Determine the [x, y] coordinate at the center of the cell enclosing the given text.  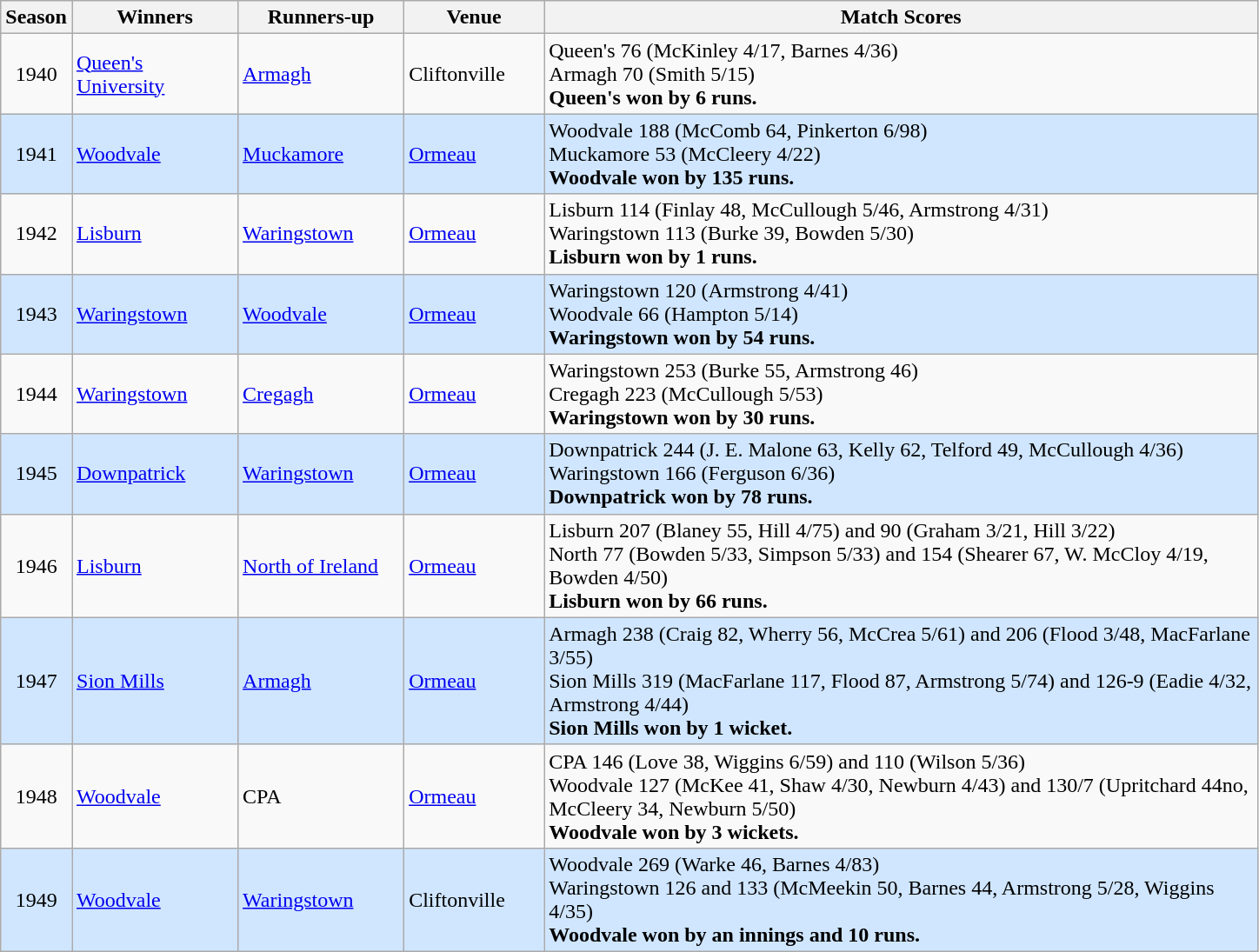
1940 [37, 74]
Sion Mills [155, 681]
Waringstown 120 (Armstrong 4/41)Woodvale 66 (Hampton 5/14)Waringstown won by 54 runs. [901, 314]
Match Scores [901, 17]
Woodvale 188 (McComb 64, Pinkerton 6/98)Muckamore 53 (McCleery 4/22)Woodvale won by 135 runs. [901, 154]
Season [37, 17]
Winners [155, 17]
1943 [37, 314]
Downpatrick [155, 474]
1942 [37, 234]
1949 [37, 899]
1944 [37, 394]
Muckamore [322, 154]
Lisburn 114 (Finlay 48, McCullough 5/46, Armstrong 4/31)Waringstown 113 (Burke 39, Bowden 5/30)Lisburn won by 1 runs. [901, 234]
Queen's 76 (McKinley 4/17, Barnes 4/36)Armagh 70 (Smith 5/15)Queen's won by 6 runs. [901, 74]
1941 [37, 154]
Cregagh [322, 394]
Queen's University [155, 74]
Runners-up [322, 17]
CPA [322, 796]
Venue [475, 17]
1945 [37, 474]
Waringstown 253 (Burke 55, Armstrong 46)Cregagh 223 (McCullough 5/53)Waringstown won by 30 runs. [901, 394]
North of Ireland [322, 565]
Downpatrick 244 (J. E. Malone 63, Kelly 62, Telford 49, McCullough 4/36)Waringstown 166 (Ferguson 6/36)Downpatrick won by 78 runs. [901, 474]
1947 [37, 681]
1946 [37, 565]
1948 [37, 796]
